Return the [X, Y] coordinate for the center point of the cell that contains the specified text.  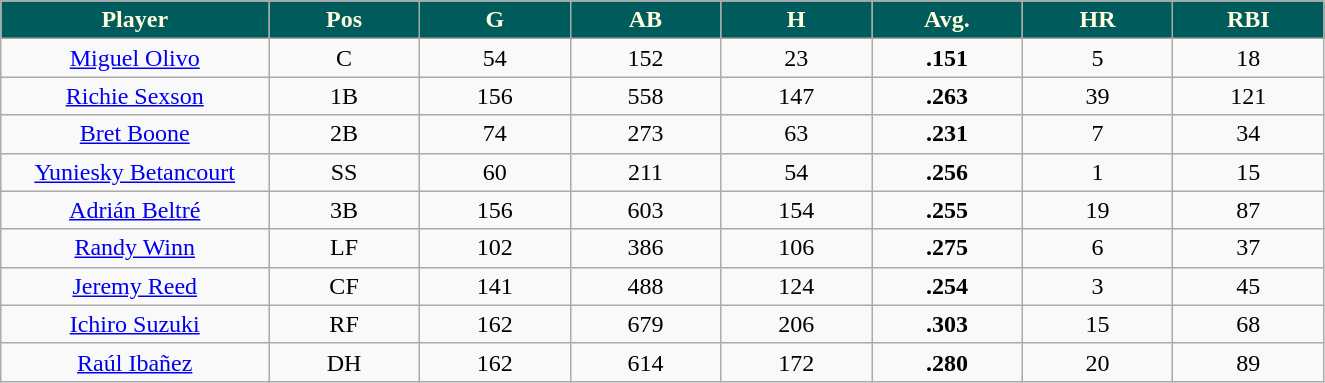
603 [646, 210]
Randy Winn [135, 248]
45 [1248, 286]
89 [1248, 362]
6 [1098, 248]
Ichiro Suzuki [135, 324]
614 [646, 362]
LF [344, 248]
19 [1098, 210]
5 [1098, 58]
RF [344, 324]
102 [494, 248]
RBI [1248, 20]
Avg. [948, 20]
.303 [948, 324]
Jeremy Reed [135, 286]
273 [646, 134]
68 [1248, 324]
74 [494, 134]
1B [344, 96]
HR [1098, 20]
CF [344, 286]
.280 [948, 362]
124 [796, 286]
Yuniesky Betancourt [135, 172]
87 [1248, 210]
37 [1248, 248]
Adrián Beltré [135, 210]
Miguel Olivo [135, 58]
Player [135, 20]
20 [1098, 362]
63 [796, 134]
3B [344, 210]
206 [796, 324]
558 [646, 96]
AB [646, 20]
141 [494, 286]
147 [796, 96]
C [344, 58]
23 [796, 58]
.263 [948, 96]
.254 [948, 286]
.255 [948, 210]
1 [1098, 172]
Pos [344, 20]
G [494, 20]
Bret Boone [135, 134]
Richie Sexson [135, 96]
39 [1098, 96]
121 [1248, 96]
DH [344, 362]
3 [1098, 286]
H [796, 20]
2B [344, 134]
172 [796, 362]
7 [1098, 134]
18 [1248, 58]
.275 [948, 248]
34 [1248, 134]
.151 [948, 58]
152 [646, 58]
386 [646, 248]
Raúl Ibañez [135, 362]
106 [796, 248]
679 [646, 324]
211 [646, 172]
154 [796, 210]
60 [494, 172]
SS [344, 172]
488 [646, 286]
.231 [948, 134]
.256 [948, 172]
